Determine the [x, y] coordinate at the center of the cell enclosing the given text.  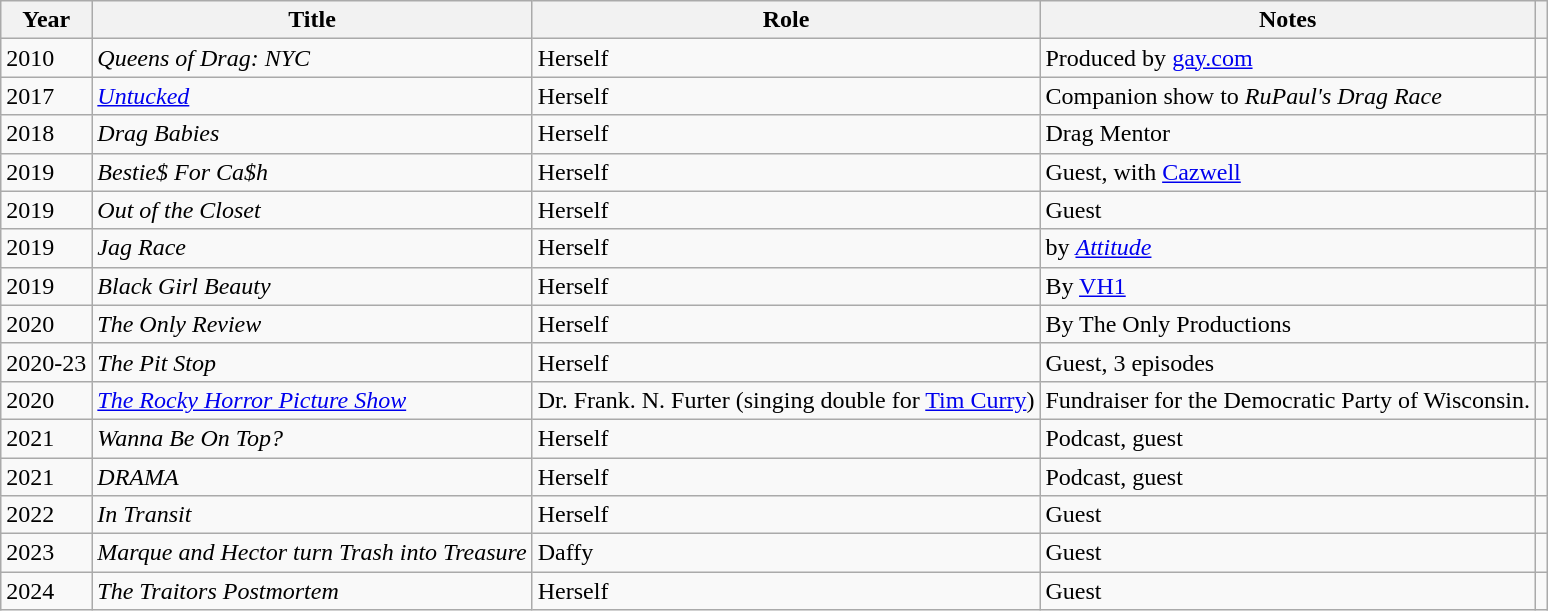
Wanna Be On Top? [312, 438]
Dr. Frank. N. Furter (singing double for Tim Curry) [786, 400]
2018 [46, 134]
The Pit Stop [312, 362]
2024 [46, 591]
Guest, 3 episodes [1288, 362]
Role [786, 20]
2022 [46, 515]
2020-23 [46, 362]
2017 [46, 96]
Daffy [786, 553]
2023 [46, 553]
Fundraiser for the Democratic Party of Wisconsin. [1288, 400]
DRAMA [312, 477]
By VH1 [1288, 286]
Drag Mentor [1288, 134]
Drag Babies [312, 134]
by Attitude [1288, 248]
Queens of Drag: NYC [312, 58]
The Traitors Postmortem [312, 591]
Guest, with Cazwell [1288, 172]
Produced by gay.com [1288, 58]
Bestie$ For Ca$h [312, 172]
Out of the Closet [312, 210]
Notes [1288, 20]
Jag Race [312, 248]
In Transit [312, 515]
Black Girl Beauty [312, 286]
The Rocky Horror Picture Show [312, 400]
Companion show to RuPaul's Drag Race [1288, 96]
Title [312, 20]
By The Only Productions [1288, 324]
Year [46, 20]
Marque and Hector turn Trash into Treasure [312, 553]
The Only Review [312, 324]
2010 [46, 58]
Untucked [312, 96]
